Search for the cell housing the specified text and yield its (X, Y) center coordinate. 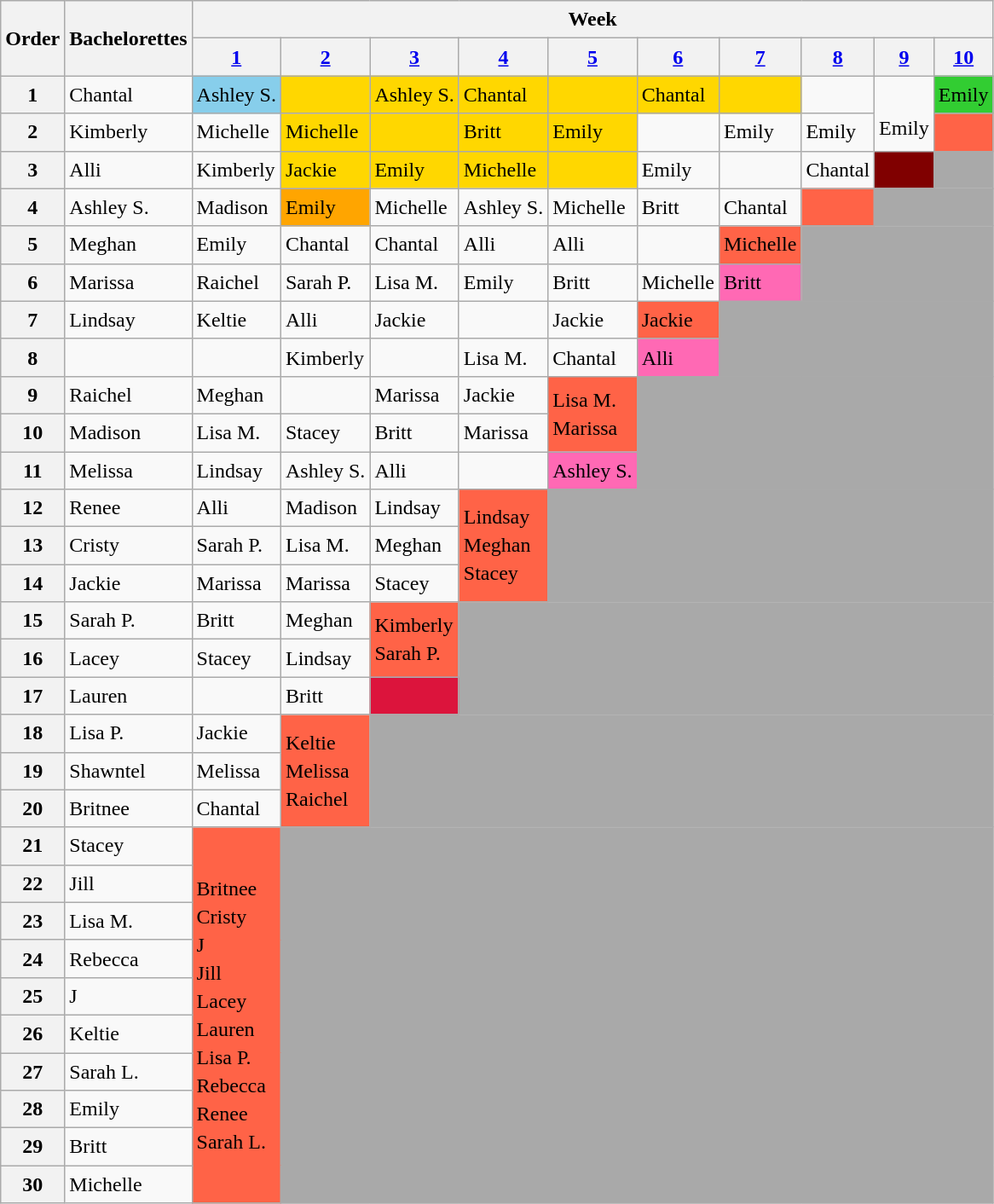
21 (32, 846)
22 (32, 883)
26 (32, 1033)
11 (32, 471)
12 (32, 508)
Bachelorettes (128, 38)
20 (32, 808)
KimberlySarah P. (414, 640)
Lacey (128, 658)
Britnee (128, 808)
Jill (128, 883)
Rebecca (128, 958)
Sarah L. (128, 1071)
Renee (128, 508)
30 (32, 1184)
Lisa M.Marissa (592, 414)
19 (32, 771)
Cristy (128, 546)
16 (32, 658)
15 (32, 621)
29 (32, 1147)
KeltieMelissaRaichel (325, 771)
Shawntel (128, 771)
Order (32, 38)
BritneeCristyJJillLaceyLaurenLisa P.RebeccaReneeSarah L. (236, 1015)
27 (32, 1071)
Lauren (128, 696)
LindsayMeghanStacey (503, 546)
24 (32, 958)
28 (32, 1109)
J (128, 996)
23 (32, 921)
18 (32, 733)
14 (32, 583)
17 (32, 696)
13 (32, 546)
Week (592, 20)
Lisa P. (128, 733)
25 (32, 996)
